Extract the (x, y) coordinate from the center of the cell holding the provided text.  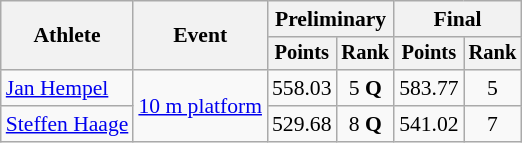
Event (200, 36)
558.03 (302, 88)
5 Q (365, 88)
529.68 (302, 124)
541.02 (428, 124)
7 (493, 124)
Jan Hempel (68, 88)
Athlete (68, 36)
Steffen Haage (68, 124)
8 Q (365, 124)
10 m platform (200, 106)
Preliminary (330, 19)
583.77 (428, 88)
5 (493, 88)
Final (458, 19)
